Extract the [x, y] coordinate from the center of the cell holding the provided text.  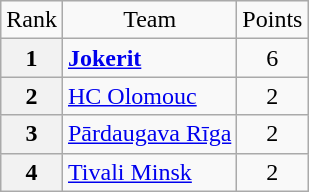
Pārdaugava Rīga [149, 134]
HC Olomouc [149, 96]
1 [32, 58]
4 [32, 172]
6 [272, 58]
Tivali Minsk [149, 172]
Rank [32, 20]
Team [149, 20]
Points [272, 20]
Jokerit [149, 58]
3 [32, 134]
